Output the (x, y) coordinate of the center of the cell containing the given text.  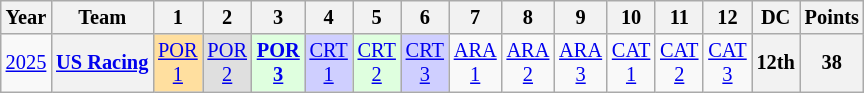
6 (425, 17)
POR3 (278, 63)
4 (329, 17)
CAT2 (679, 63)
POR1 (178, 63)
CRT1 (329, 63)
Team (102, 17)
5 (377, 17)
9 (580, 17)
1 (178, 17)
Year (26, 17)
2 (228, 17)
ARA3 (580, 63)
11 (679, 17)
CRT2 (377, 63)
DC (776, 17)
3 (278, 17)
38 (832, 63)
10 (631, 17)
12 (727, 17)
ARA2 (528, 63)
CAT1 (631, 63)
Points (832, 17)
8 (528, 17)
7 (476, 17)
ARA1 (476, 63)
2025 (26, 63)
CRT3 (425, 63)
POR2 (228, 63)
US Racing (102, 63)
12th (776, 63)
CAT3 (727, 63)
